Extract the [X, Y] coordinate from the center of the cell holding the provided text.  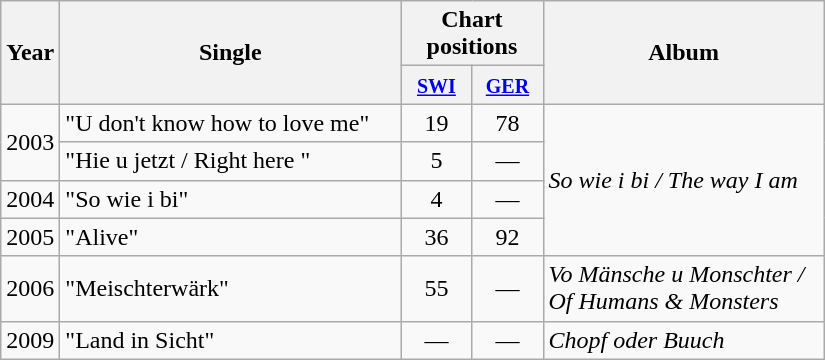
2004 [30, 199]
2006 [30, 288]
5 [436, 161]
SWI [436, 85]
"Meischterwärk" [230, 288]
"Hie u jetzt / Right here " [230, 161]
Vo Mänsche u Monschter / Of Humans & Monsters [684, 288]
2009 [30, 340]
19 [436, 123]
Chopf oder Buuch [684, 340]
So wie i bi / The way I am [684, 180]
"Alive" [230, 237]
92 [508, 237]
2005 [30, 237]
55 [436, 288]
"So wie i bi" [230, 199]
Single [230, 52]
2003 [30, 142]
Year [30, 52]
36 [436, 237]
4 [436, 199]
78 [508, 123]
GER [508, 85]
Chart positions [472, 34]
Album [684, 52]
"U don't know how to love me" [230, 123]
"Land in Sicht" [230, 340]
